Find where the given text appears and provide that cell's center as [X, Y] coordinate. 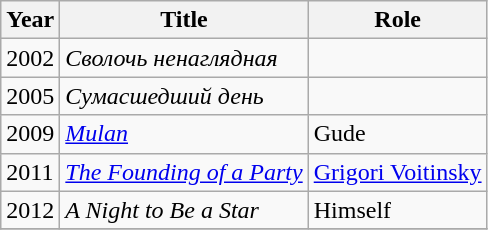
The Founding of a Party [184, 172]
2005 [30, 96]
Gude [398, 134]
2012 [30, 210]
2011 [30, 172]
Mulan [184, 134]
2009 [30, 134]
Сволочь ненаглядная [184, 58]
Year [30, 20]
Title [184, 20]
Role [398, 20]
Grigori Voitinsky [398, 172]
2002 [30, 58]
A Night to Be a Star [184, 210]
Himself [398, 210]
Сумасшедший день [184, 96]
